From the cell containing the given text, extract its center point as [x, y] coordinate. 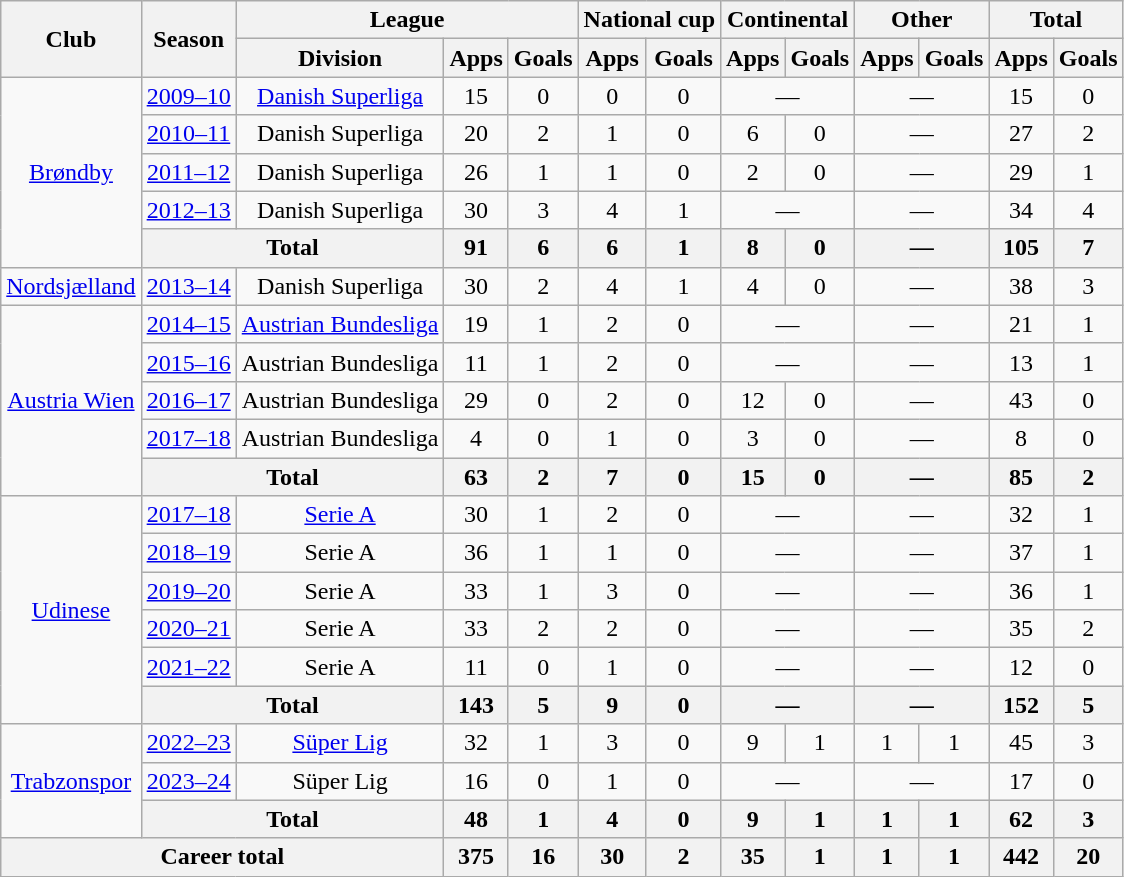
Division [340, 58]
2023–24 [188, 781]
2014–15 [188, 324]
13 [1021, 362]
2020–21 [188, 629]
27 [1021, 134]
2013–14 [188, 286]
Nordsjælland [71, 286]
85 [1021, 477]
143 [476, 705]
Udinese [71, 610]
Season [188, 39]
2012–13 [188, 210]
Trabzonspor [71, 781]
National cup [649, 20]
34 [1021, 210]
91 [476, 248]
Career total [222, 857]
2018–19 [188, 553]
105 [1021, 248]
17 [1021, 781]
375 [476, 857]
21 [1021, 324]
Other [922, 20]
Club [71, 39]
2016–17 [188, 400]
48 [476, 819]
62 [1021, 819]
2011–12 [188, 172]
19 [476, 324]
38 [1021, 286]
63 [476, 477]
45 [1021, 743]
2010–11 [188, 134]
2022–23 [188, 743]
League [407, 20]
442 [1021, 857]
152 [1021, 705]
2019–20 [188, 591]
43 [1021, 400]
Continental [788, 20]
37 [1021, 553]
2021–22 [188, 667]
Austria Wien [71, 400]
2015–16 [188, 362]
Brøndby [71, 172]
26 [476, 172]
2009–10 [188, 96]
